Detect which cell encompasses the target text, then output its [x, y] center coordinate. 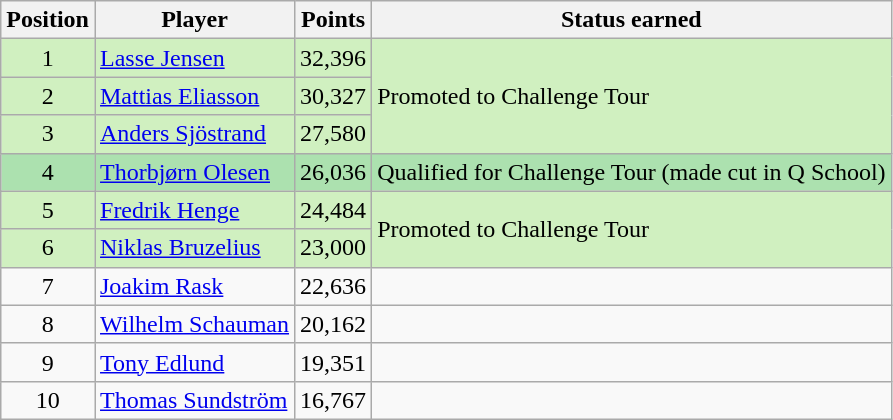
2 [48, 96]
Player [194, 20]
Thomas Sundström [194, 400]
23,000 [334, 248]
10 [48, 400]
27,580 [334, 134]
Fredrik Henge [194, 210]
24,484 [334, 210]
9 [48, 362]
Lasse Jensen [194, 58]
Position [48, 20]
5 [48, 210]
Niklas Bruzelius [194, 248]
1 [48, 58]
19,351 [334, 362]
Status earned [632, 20]
20,162 [334, 324]
6 [48, 248]
Thorbjørn Olesen [194, 172]
Tony Edlund [194, 362]
3 [48, 134]
Mattias Eliasson [194, 96]
32,396 [334, 58]
Points [334, 20]
Qualified for Challenge Tour (made cut in Q School) [632, 172]
4 [48, 172]
26,036 [334, 172]
Wilhelm Schauman [194, 324]
22,636 [334, 286]
Anders Sjöstrand [194, 134]
Joakim Rask [194, 286]
30,327 [334, 96]
8 [48, 324]
16,767 [334, 400]
7 [48, 286]
